Provide the (X, Y) coordinate of the cell's center where the given text is located.  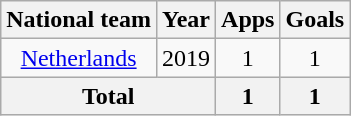
2019 (186, 58)
Year (186, 20)
Total (108, 96)
National team (79, 20)
Netherlands (79, 58)
Apps (248, 20)
Goals (315, 20)
